Provide the (x, y) coordinate of the cell's center where the given text is located.  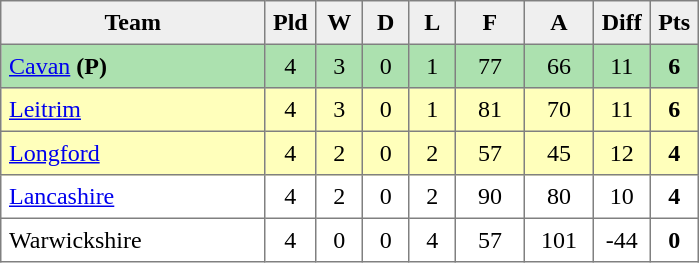
Pts (674, 23)
Longford (133, 153)
L (432, 23)
W (339, 23)
F (490, 23)
66 (558, 66)
Lancashire (133, 197)
D (385, 23)
80 (558, 197)
A (558, 23)
-44 (621, 240)
10 (621, 197)
45 (558, 153)
12 (621, 153)
90 (490, 197)
81 (490, 110)
Leitrim (133, 110)
Team (133, 23)
Warwickshire (133, 240)
Cavan (P) (133, 66)
Pld (290, 23)
Diff (621, 23)
101 (558, 240)
70 (558, 110)
77 (490, 66)
